Pinpoint the cell where the given text exists, returning its (x, y) midpoint coordinate. 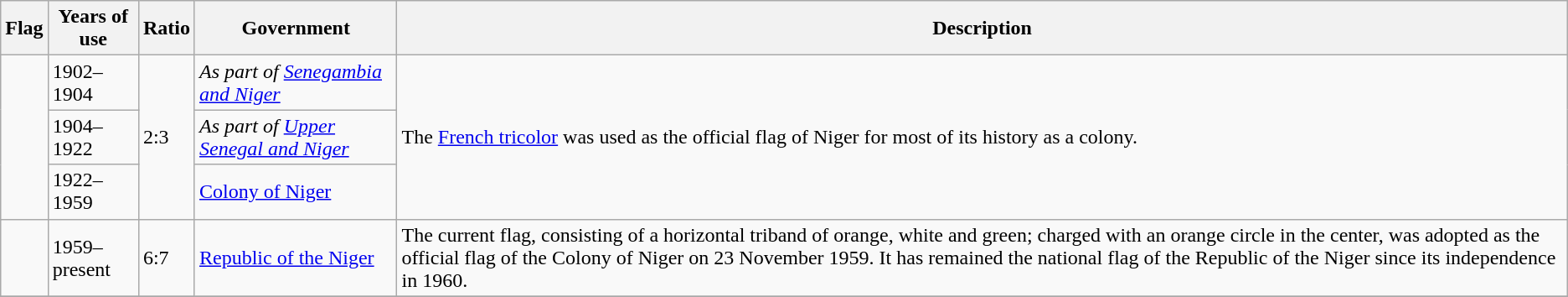
6:7 (166, 258)
Government (296, 29)
Description (982, 29)
Flag (24, 29)
1902–1904 (93, 82)
1959–present (93, 258)
Colony of Niger (296, 191)
As part of Senegambia and Niger (296, 82)
1922–1959 (93, 191)
Republic of the Niger (296, 258)
As part of Upper Senegal and Niger (296, 138)
2:3 (166, 138)
Ratio (166, 29)
1904–1922 (93, 138)
Years of use (93, 29)
The French tricolor was used as the official flag of Niger for most of its history as a colony. (982, 138)
